Search for the cell housing the specified text and yield its (X, Y) center coordinate. 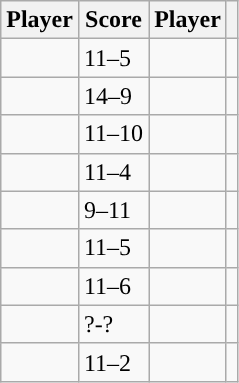
11–10 (113, 134)
11–6 (113, 286)
14–9 (113, 96)
9–11 (113, 210)
11–2 (113, 362)
Score (113, 20)
11–4 (113, 172)
?-? (113, 324)
